From the cell containing the given text, extract its center point as (x, y) coordinate. 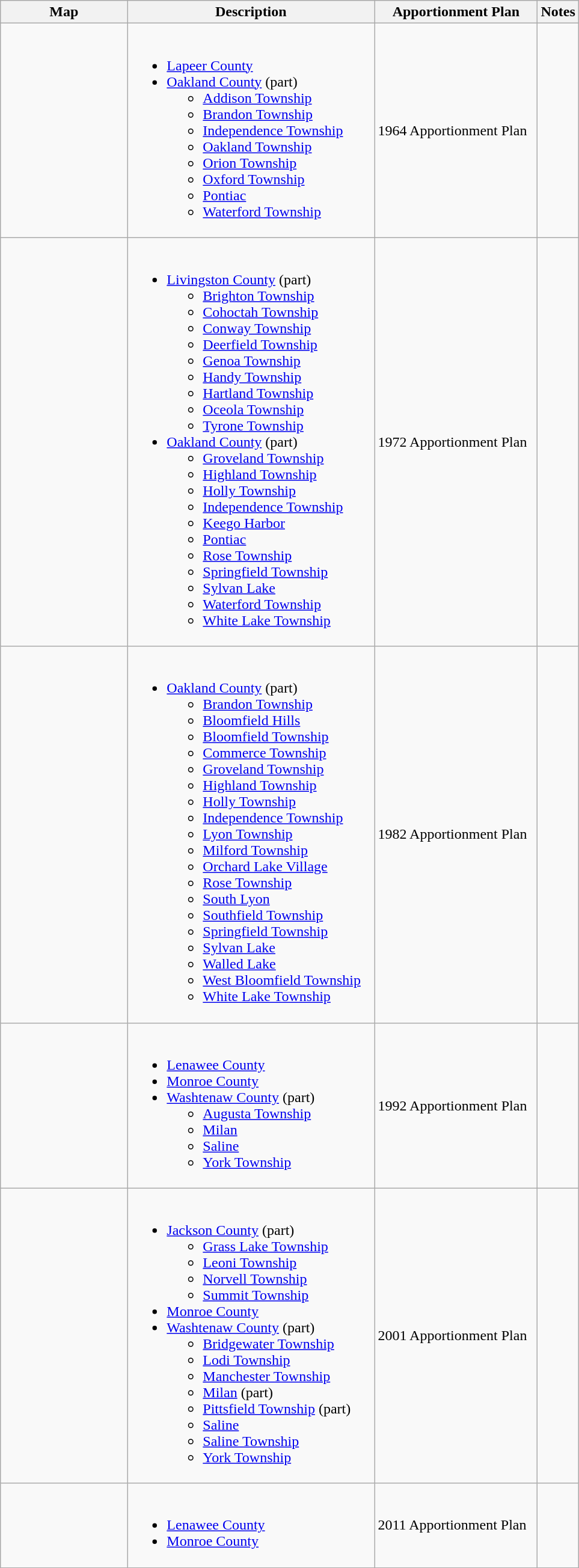
Description (251, 12)
Apportionment Plan (456, 12)
1964 Apportionment Plan (456, 130)
1992 Apportionment Plan (456, 1105)
Map (64, 12)
Notes (558, 12)
Lenawee CountyMonroe County (251, 1525)
1972 Apportionment Plan (456, 442)
2011 Apportionment Plan (456, 1525)
1982 Apportionment Plan (456, 835)
2001 Apportionment Plan (456, 1336)
Lenawee CountyMonroe CountyWashtenaw County (part)Augusta TownshipMilanSalineYork Township (251, 1105)
